Extract the (x, y) coordinate from the center of the cell holding the provided text.  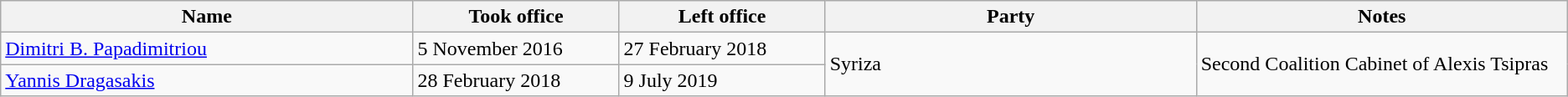
Took office (516, 17)
9 July 2019 (722, 80)
Dimitri B. Papadimitriou (207, 48)
Yannis Dragasakis (207, 80)
28 February 2018 (516, 80)
Syriza (1010, 64)
Second Coalition Cabinet of Alexis Tsipras (1382, 64)
Notes (1382, 17)
5 Νοvember 2016 (516, 48)
Party (1010, 17)
Name (207, 17)
27 February 2018 (722, 48)
Left office (722, 17)
